Scan for the cell matching the given text and deliver its [X, Y] coordinate at center. 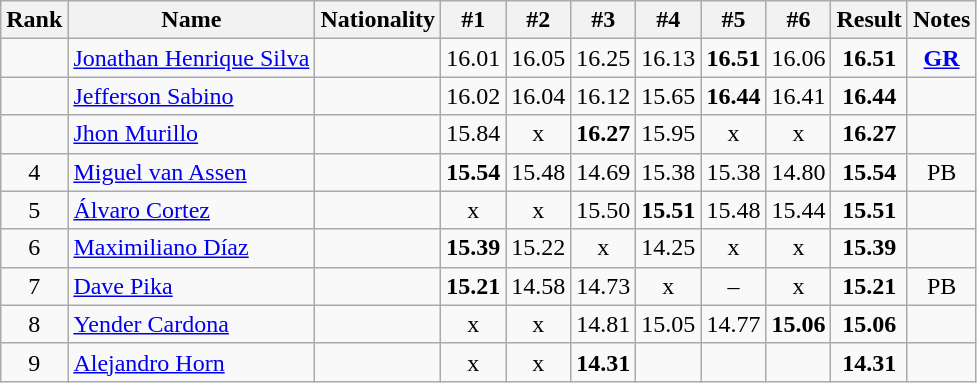
Yender Cardona [192, 324]
16.04 [538, 96]
#1 [474, 20]
14.81 [604, 324]
Jhon Murillo [192, 134]
14.77 [734, 324]
Jonathan Henrique Silva [192, 58]
Jefferson Sabino [192, 96]
15.65 [668, 96]
Miguel van Assen [192, 172]
14.73 [604, 286]
Maximiliano Díaz [192, 248]
15.84 [474, 134]
15.44 [798, 210]
4 [34, 172]
#4 [668, 20]
15.05 [668, 324]
Name [192, 20]
16.01 [474, 58]
Nationality [378, 20]
7 [34, 286]
Rank [34, 20]
Álvaro Cortez [192, 210]
Notes [941, 20]
5 [34, 210]
16.25 [604, 58]
15.22 [538, 248]
#2 [538, 20]
9 [34, 362]
– [734, 286]
14.58 [538, 286]
15.50 [604, 210]
Dave Pika [192, 286]
14.69 [604, 172]
Result [869, 20]
16.02 [474, 96]
6 [34, 248]
14.25 [668, 248]
14.80 [798, 172]
15.95 [668, 134]
16.41 [798, 96]
16.05 [538, 58]
16.12 [604, 96]
16.13 [668, 58]
16.06 [798, 58]
#5 [734, 20]
Alejandro Horn [192, 362]
8 [34, 324]
#6 [798, 20]
#3 [604, 20]
GR [941, 58]
